Extract the (x, y) coordinate from the center of the cell holding the provided text.  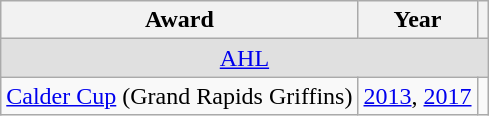
Calder Cup (Grand Rapids Griffins) (180, 96)
2013, 2017 (418, 96)
Award (180, 20)
AHL (244, 58)
Year (418, 20)
